For the text-containing cell, return its midpoint in [X, Y] coordinate format. 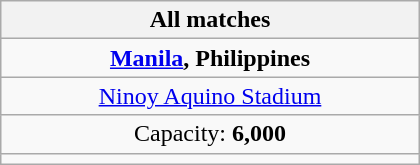
Manila, Philippines [210, 58]
Capacity: 6,000 [210, 134]
Ninoy Aquino Stadium [210, 96]
All matches [210, 20]
